Find where the given text appears and provide that cell's center as (X, Y) coordinate. 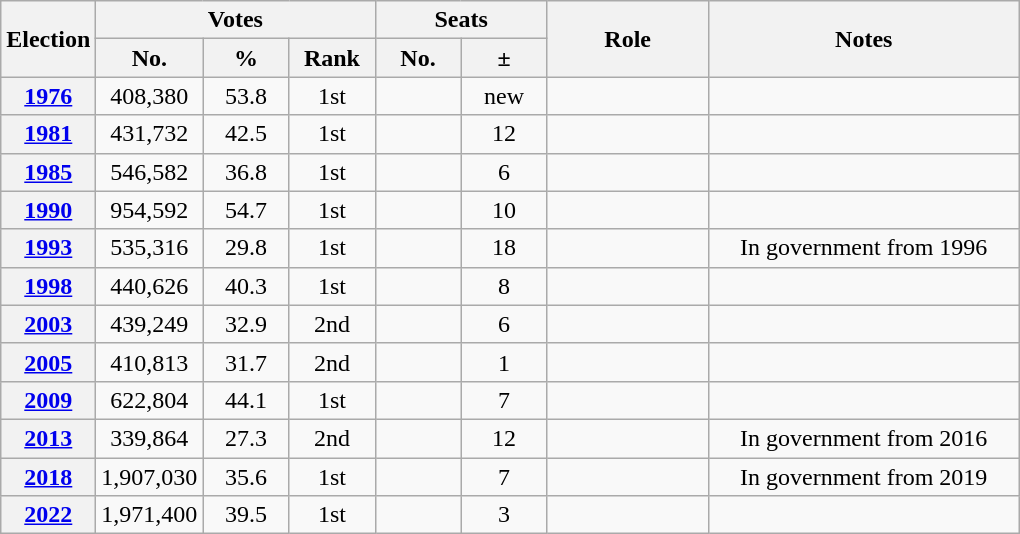
53.8 (246, 96)
1976 (48, 96)
2009 (48, 400)
8 (504, 286)
27.3 (246, 438)
Votes (236, 20)
± (504, 58)
2013 (48, 438)
In government from 2016 (864, 438)
1981 (48, 134)
42.5 (246, 134)
29.8 (246, 248)
Notes (864, 39)
In government from 2019 (864, 477)
35.6 (246, 477)
339,864 (150, 438)
3 (504, 515)
Seats (461, 20)
32.9 (246, 324)
1998 (48, 286)
1 (504, 362)
408,380 (150, 96)
Role (628, 39)
new (504, 96)
Rank (332, 58)
39.5 (246, 515)
31.7 (246, 362)
1985 (48, 172)
1993 (48, 248)
In government from 1996 (864, 248)
Election (48, 39)
2022 (48, 515)
1990 (48, 210)
44.1 (246, 400)
36.8 (246, 172)
2005 (48, 362)
10 (504, 210)
40.3 (246, 286)
2003 (48, 324)
440,626 (150, 286)
954,592 (150, 210)
1,971,400 (150, 515)
431,732 (150, 134)
18 (504, 248)
535,316 (150, 248)
622,804 (150, 400)
54.7 (246, 210)
1,907,030 (150, 477)
410,813 (150, 362)
439,249 (150, 324)
546,582 (150, 172)
2018 (48, 477)
% (246, 58)
